Find where the given text appears and provide that cell's center as (X, Y) coordinate. 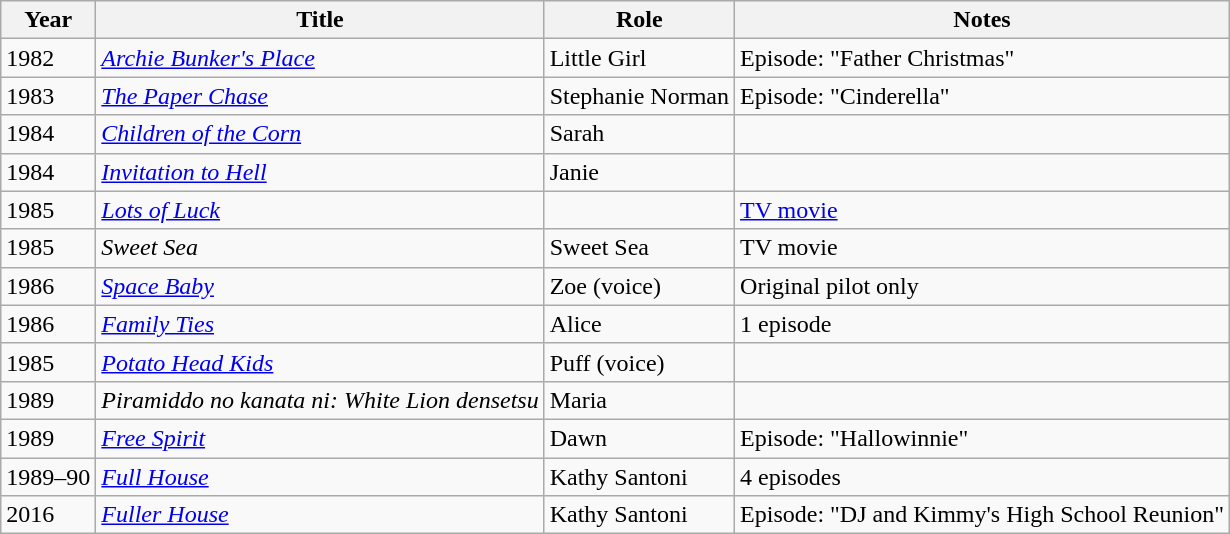
Little Girl (639, 58)
2016 (48, 515)
Year (48, 20)
Potato Head Kids (320, 362)
Family Ties (320, 324)
Episode: "DJ and Kimmy's High School Reunion" (982, 515)
Episode: "Father Christmas" (982, 58)
Puff (voice) (639, 362)
Episode: "Cinderella" (982, 96)
Stephanie Norman (639, 96)
Notes (982, 20)
Episode: "Hallowinnie" (982, 438)
Alice (639, 324)
Sarah (639, 134)
Maria (639, 400)
Piramiddo no kanata ni: White Lion densetsu (320, 400)
Dawn (639, 438)
Lots of Luck (320, 210)
Janie (639, 172)
1983 (48, 96)
Title (320, 20)
Role (639, 20)
Archie Bunker's Place (320, 58)
Zoe (voice) (639, 286)
Full House (320, 477)
4 episodes (982, 477)
Free Spirit (320, 438)
Invitation to Hell (320, 172)
1982 (48, 58)
Children of the Corn (320, 134)
Original pilot only (982, 286)
1989–90 (48, 477)
The Paper Chase (320, 96)
1 episode (982, 324)
Fuller House (320, 515)
Space Baby (320, 286)
